Find where the given text appears and provide that cell's center as [x, y] coordinate. 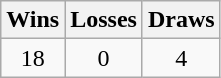
Draws [181, 20]
4 [181, 58]
18 [33, 58]
Losses [104, 20]
Wins [33, 20]
0 [104, 58]
